Capture the cell that displays the provided text and extract its [x, y] central coordinate. 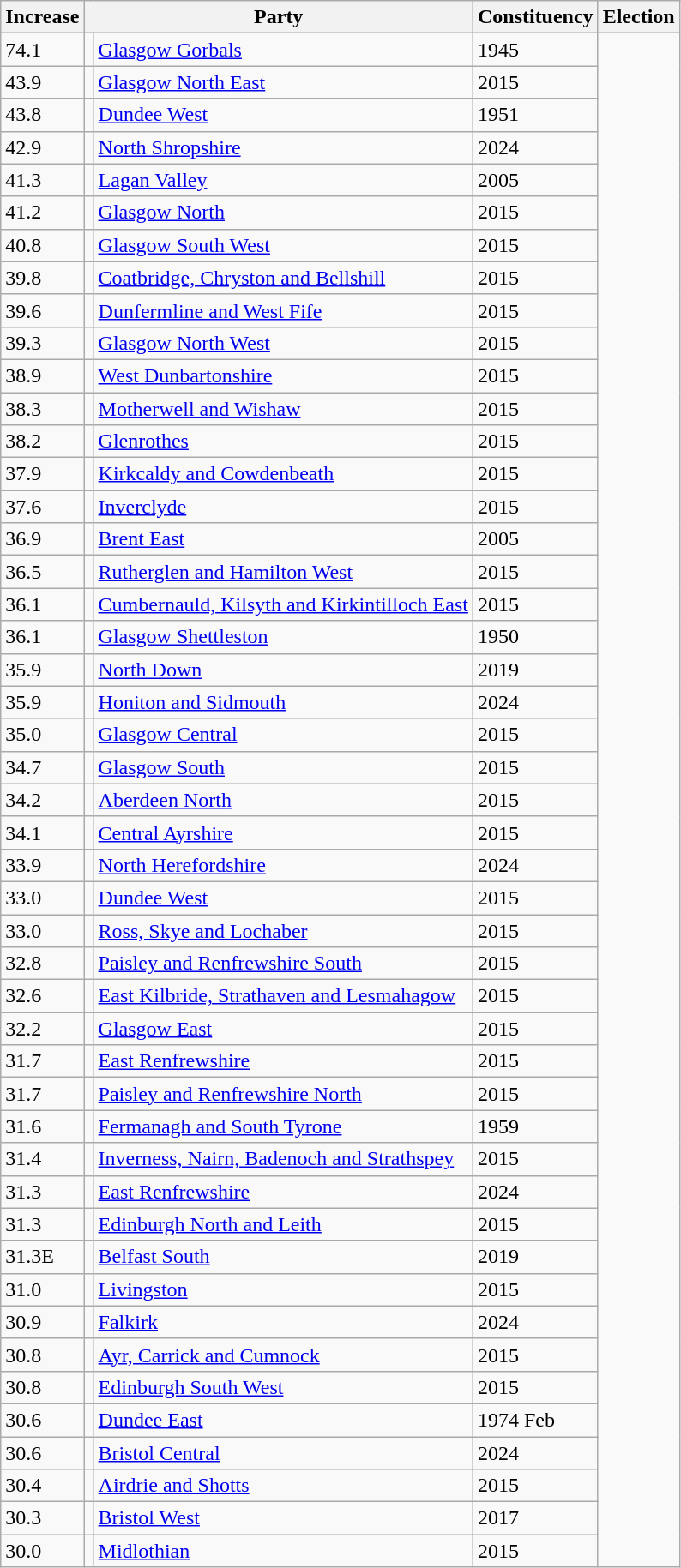
39.6 [43, 310]
Glasgow East [283, 1029]
34.7 [43, 767]
1950 [535, 637]
North Shropshire [283, 147]
Midlothian [283, 1551]
1959 [535, 1126]
43.8 [43, 115]
30.3 [43, 1518]
41.3 [43, 180]
Falkirk [283, 1322]
40.8 [43, 245]
Airdrie and Shotts [283, 1486]
32.6 [43, 996]
39.8 [43, 278]
Paisley and Renfrewshire North [283, 1094]
West Dunbartonshire [283, 375]
Glasgow North [283, 213]
Honiton and Sidmouth [283, 702]
Brent East [283, 539]
Dunfermline and West Fife [283, 310]
Glasgow South West [283, 245]
Fermanagh and South Tyrone [283, 1126]
Kirkcaldy and Cowdenbeath [283, 474]
2017 [535, 1518]
Glasgow South [283, 767]
43.9 [43, 82]
30.0 [43, 1551]
32.8 [43, 964]
Aberdeen North [283, 800]
74.1 [43, 50]
North Herefordshire [283, 865]
37.6 [43, 507]
Cumbernauld, Kilsyth and Kirkintilloch East [283, 604]
41.2 [43, 213]
33.9 [43, 865]
32.2 [43, 1029]
Ross, Skye and Lochaber [283, 930]
Edinburgh North and Leith [283, 1224]
Livingston [283, 1289]
30.9 [43, 1322]
Glenrothes [283, 442]
36.9 [43, 539]
31.6 [43, 1126]
31.3E [43, 1257]
Bristol Central [283, 1453]
1974 Feb [535, 1420]
30.4 [43, 1486]
34.1 [43, 832]
35.0 [43, 735]
Election [638, 17]
Party [278, 17]
Inverclyde [283, 507]
Glasgow North West [283, 343]
34.2 [43, 800]
1951 [535, 115]
Central Ayrshire [283, 832]
Inverness, Nairn, Badenoch and Strathspey [283, 1159]
Glasgow North East [283, 82]
36.5 [43, 572]
Glasgow Shettleston [283, 637]
Paisley and Renfrewshire South [283, 964]
North Down [283, 670]
38.9 [43, 375]
Glasgow Central [283, 735]
Lagan Valley [283, 180]
Bristol West [283, 1518]
Coatbridge, Chryston and Bellshill [283, 278]
Constituency [535, 17]
Increase [43, 17]
31.0 [43, 1289]
Ayr, Carrick and Cumnock [283, 1355]
Edinburgh South West [283, 1387]
Rutherglen and Hamilton West [283, 572]
38.3 [43, 409]
Dundee East [283, 1420]
39.3 [43, 343]
37.9 [43, 474]
42.9 [43, 147]
Glasgow Gorbals [283, 50]
31.4 [43, 1159]
38.2 [43, 442]
Motherwell and Wishaw [283, 409]
Belfast South [283, 1257]
1945 [535, 50]
East Kilbride, Strathaven and Lesmahagow [283, 996]
